Capture the cell that displays the provided text and extract its [X, Y] central coordinate. 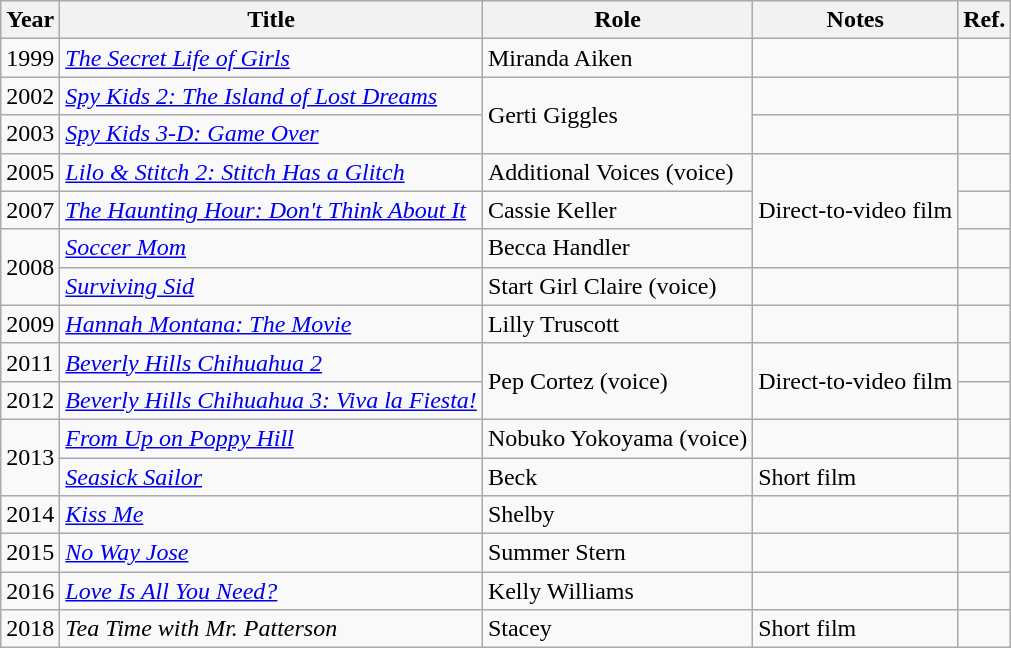
Kelly Williams [617, 591]
Surviving Sid [272, 286]
Spy Kids 3-D: Game Over [272, 134]
Start Girl Claire (voice) [617, 286]
Spy Kids 2: The Island of Lost Dreams [272, 96]
Additional Voices (voice) [617, 172]
From Up on Poppy Hill [272, 438]
Nobuko Yokoyama (voice) [617, 438]
Love Is All You Need? [272, 591]
2002 [30, 96]
The Haunting Hour: Don't Think About It [272, 210]
No Way Jose [272, 553]
Lilly Truscott [617, 324]
Beverly Hills Chihuahua 3: Viva la Fiesta! [272, 400]
Notes [856, 20]
Summer Stern [617, 553]
2015 [30, 553]
Becca Handler [617, 248]
2007 [30, 210]
1999 [30, 58]
Stacey [617, 629]
Role [617, 20]
Pep Cortez (voice) [617, 381]
Title [272, 20]
2003 [30, 134]
2013 [30, 457]
2012 [30, 400]
Miranda Aiken [617, 58]
Year [30, 20]
Soccer Mom [272, 248]
2014 [30, 515]
Cassie Keller [617, 210]
2011 [30, 362]
Ref. [984, 20]
Beverly Hills Chihuahua 2 [272, 362]
Kiss Me [272, 515]
Lilo & Stitch 2: Stitch Has a Glitch [272, 172]
Shelby [617, 515]
Hannah Montana: The Movie [272, 324]
Gerti Giggles [617, 115]
Seasick Sailor [272, 477]
Tea Time with Mr. Patterson [272, 629]
Beck [617, 477]
The Secret Life of Girls [272, 58]
2008 [30, 267]
2016 [30, 591]
2009 [30, 324]
2005 [30, 172]
2018 [30, 629]
